For the text-containing cell, return its midpoint in [X, Y] coordinate format. 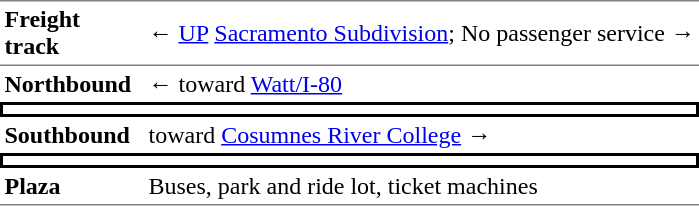
Southbound [72, 135]
toward Cosumnes River College → [422, 135]
← toward Watt/I-80 [422, 83]
Northbound [72, 83]
Plaza [72, 187]
← UP Sacramento Subdivision; No passenger service → [422, 32]
Buses, park and ride lot, ticket machines [422, 187]
Freight track [72, 32]
